Scan for the cell matching the given text and deliver its (x, y) coordinate at center. 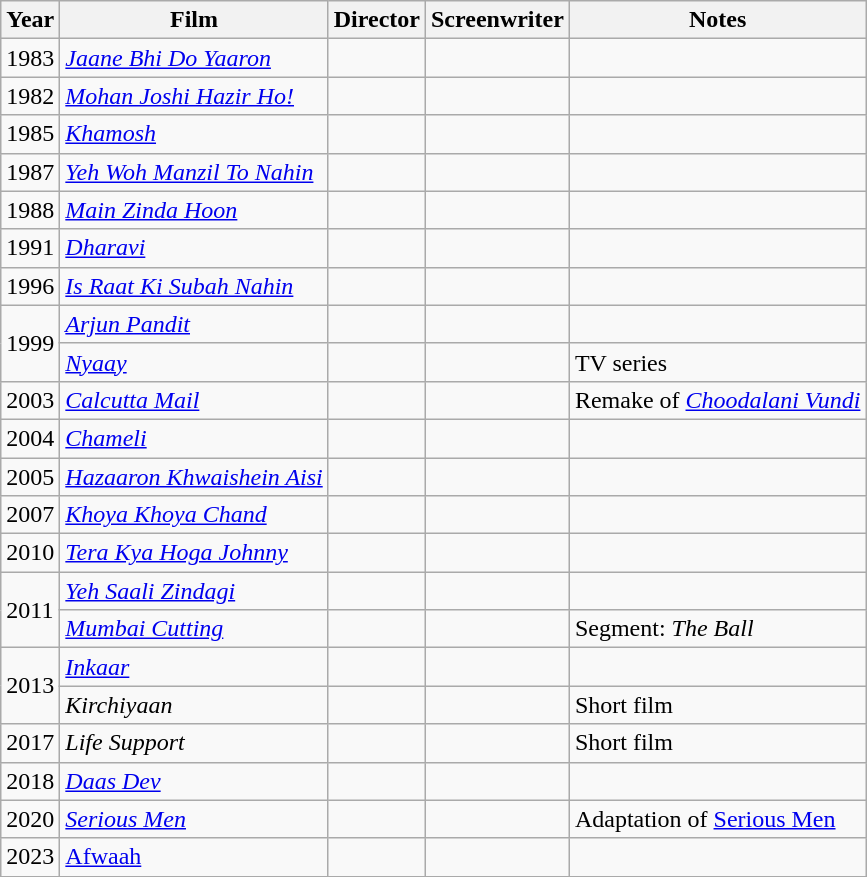
2007 (30, 515)
Afwaah (194, 857)
Chameli (194, 438)
Film (194, 20)
Daas Dev (194, 781)
Nyaay (194, 362)
2011 (30, 610)
2020 (30, 819)
1999 (30, 343)
1985 (30, 134)
Jaane Bhi Do Yaaron (194, 58)
Mumbai Cutting (194, 629)
Is Raat Ki Subah Nahin (194, 286)
Director (376, 20)
2018 (30, 781)
Kirchiyaan (194, 705)
Serious Men (194, 819)
Khamosh (194, 134)
Year (30, 20)
Inkaar (194, 667)
1991 (30, 248)
Yeh Woh Manzil To Nahin (194, 172)
Remake of Choodalani Vundi (718, 400)
Adaptation of Serious Men (718, 819)
Khoya Khoya Chand (194, 515)
1987 (30, 172)
2005 (30, 477)
Calcutta Mail (194, 400)
Tera Kya Hoga Johnny (194, 553)
2004 (30, 438)
2010 (30, 553)
2023 (30, 857)
Screenwriter (497, 20)
1982 (30, 96)
2003 (30, 400)
Segment: The Ball (718, 629)
Hazaaron Khwaishein Aisi (194, 477)
Yeh Saali Zindagi (194, 591)
Life Support (194, 743)
TV series (718, 362)
Main Zinda Hoon (194, 210)
Arjun Pandit (194, 324)
Dharavi (194, 248)
1988 (30, 210)
Notes (718, 20)
1996 (30, 286)
2017 (30, 743)
1983 (30, 58)
2013 (30, 686)
Mohan Joshi Hazir Ho! (194, 96)
